Identify which cell holds the provided text, then report its [x, y] central coordinate. 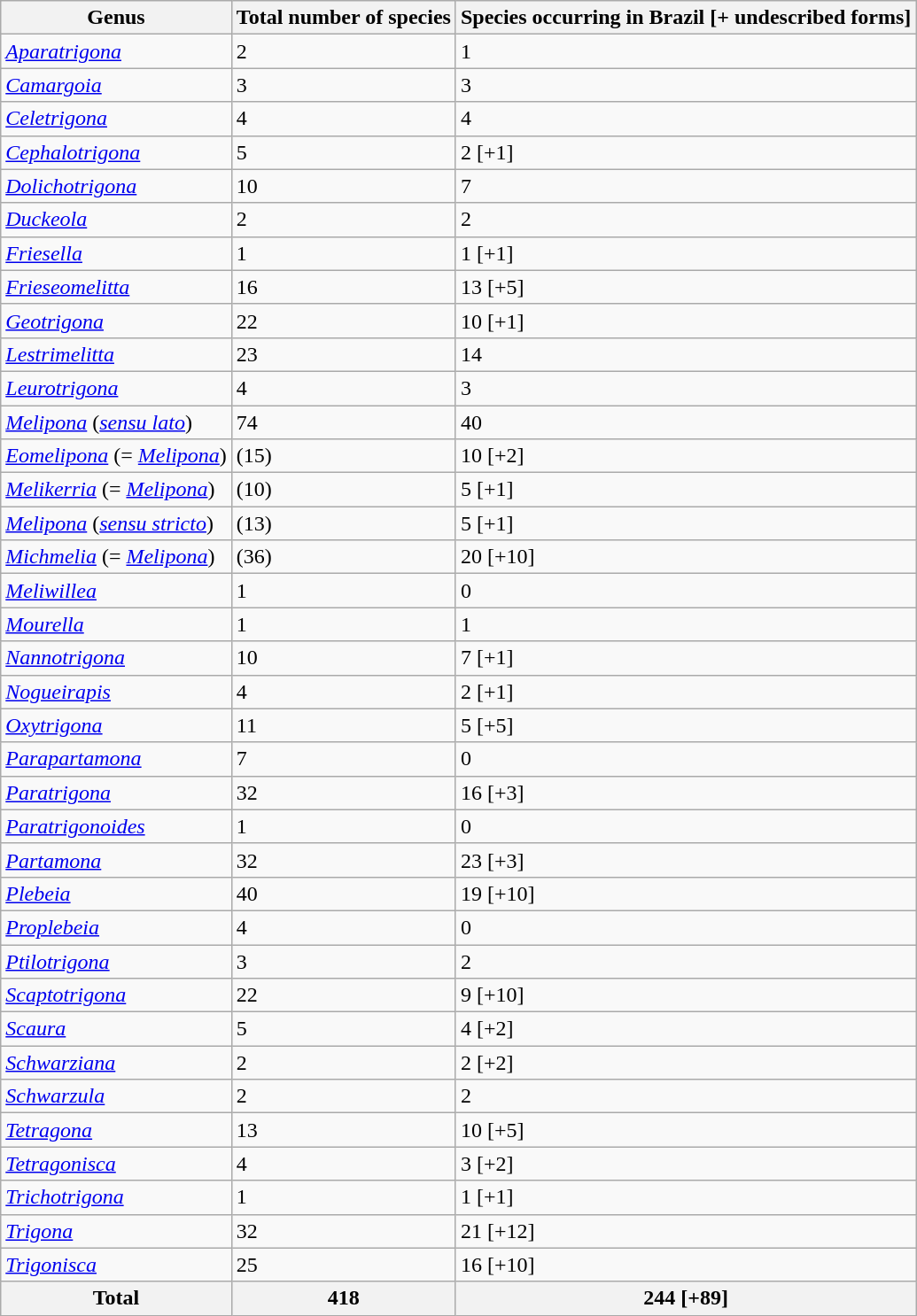
(36) [344, 557]
Melipona (sensu lato) [117, 422]
16 [+3] [686, 793]
Camargoia [117, 85]
Ptilotrigona [117, 961]
Paratrigona [117, 793]
Dolichotrigona [117, 186]
Total [117, 1298]
Tetragona [117, 1130]
Trigona [117, 1231]
Cephalotrigona [117, 152]
9 [+10] [686, 995]
Melikerria (= Melipona) [117, 490]
Proplebeia [117, 927]
418 [344, 1298]
Nannotrigona [117, 658]
Duckeola [117, 220]
13 [+5] [686, 287]
Mourella [117, 624]
19 [+10] [686, 894]
14 [686, 354]
10 [+1] [686, 321]
5 [+5] [686, 725]
Genus [117, 18]
10 [+2] [686, 456]
(15) [344, 456]
4 [+2] [686, 1029]
Schwarziana [117, 1063]
Scaptotrigona [117, 995]
Oxytrigona [117, 725]
244 [+89] [686, 1298]
11 [344, 725]
Leurotrigona [117, 388]
Partamona [117, 860]
Celetrigona [117, 119]
74 [344, 422]
Lestrimelitta [117, 354]
Michmelia (= Melipona) [117, 557]
Total number of species [344, 18]
21 [+12] [686, 1231]
25 [344, 1265]
13 [344, 1130]
3 [+2] [686, 1164]
Species occurring in Brazil [+ undescribed forms] [686, 18]
Plebeia [117, 894]
Tetragonisca [117, 1164]
16 [344, 287]
(13) [344, 523]
Friesella [117, 253]
Paratrigonoides [117, 826]
20 [+10] [686, 557]
23 [+3] [686, 860]
Scaura [117, 1029]
Aparatrigona [117, 51]
Trigonisca [117, 1265]
Frieseomelitta [117, 287]
Parapartamona [117, 759]
(10) [344, 490]
Trichotrigona [117, 1197]
16 [+10] [686, 1265]
2 [+2] [686, 1063]
Schwarzula [117, 1096]
10 [+5] [686, 1130]
Eomelipona (= Melipona) [117, 456]
Melipona (sensu stricto) [117, 523]
Geotrigona [117, 321]
23 [344, 354]
7 [+1] [686, 658]
Meliwillea [117, 591]
Nogueirapis [117, 692]
